Search for the cell housing the specified text and yield its (X, Y) center coordinate. 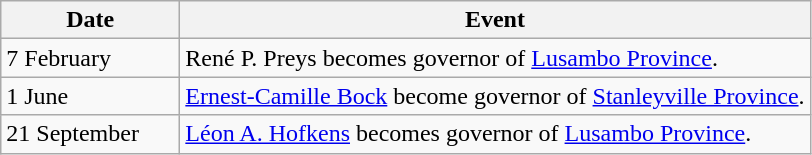
7 February (90, 58)
Event (495, 20)
Ernest-Camille Bock become governor of Stanleyville Province. (495, 96)
21 September (90, 134)
Date (90, 20)
René P. Preys becomes governor of Lusambo Province. (495, 58)
1 June (90, 96)
Léon A. Hofkens becomes governor of Lusambo Province. (495, 134)
